Return [X, Y] of the center of cell containing provided text 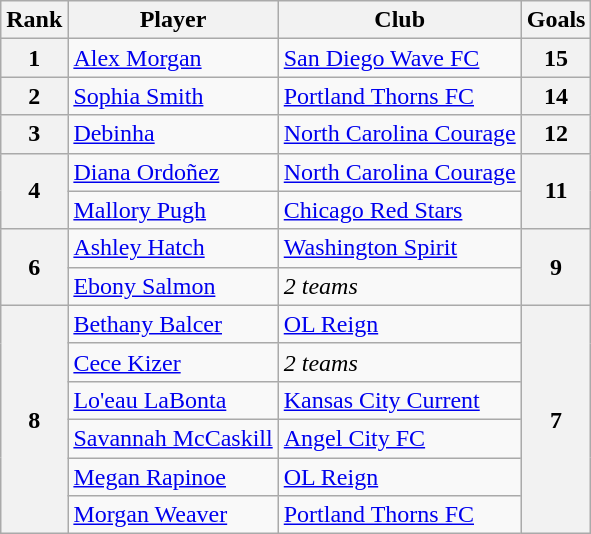
Bethany Balcer [173, 324]
Player [173, 20]
Club [400, 20]
11 [556, 191]
1 [34, 58]
2 [34, 96]
Morgan Weaver [173, 515]
8 [34, 419]
Chicago Red Stars [400, 210]
Sophia Smith [173, 96]
3 [34, 134]
Rank [34, 20]
Megan Rapinoe [173, 477]
4 [34, 191]
Washington Spirit [400, 248]
Lo'eau LaBonta [173, 400]
6 [34, 267]
Debinha [173, 134]
14 [556, 96]
Diana Ordoñez [173, 172]
Cece Kizer [173, 362]
Goals [556, 20]
Angel City FC [400, 438]
12 [556, 134]
Savannah McCaskill [173, 438]
San Diego Wave FC [400, 58]
Ashley Hatch [173, 248]
9 [556, 267]
Kansas City Current [400, 400]
15 [556, 58]
Ebony Salmon [173, 286]
Alex Morgan [173, 58]
Mallory Pugh [173, 210]
7 [556, 419]
